Capture the cell that displays the provided text and extract its [X, Y] central coordinate. 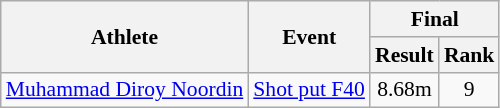
Athlete [125, 36]
Result [404, 55]
Shot put F40 [309, 90]
Event [309, 36]
Muhammad Diroy Noordin [125, 90]
8.68m [404, 90]
9 [470, 90]
Final [434, 19]
Rank [470, 55]
